Search for the cell housing the specified text and yield its (X, Y) center coordinate. 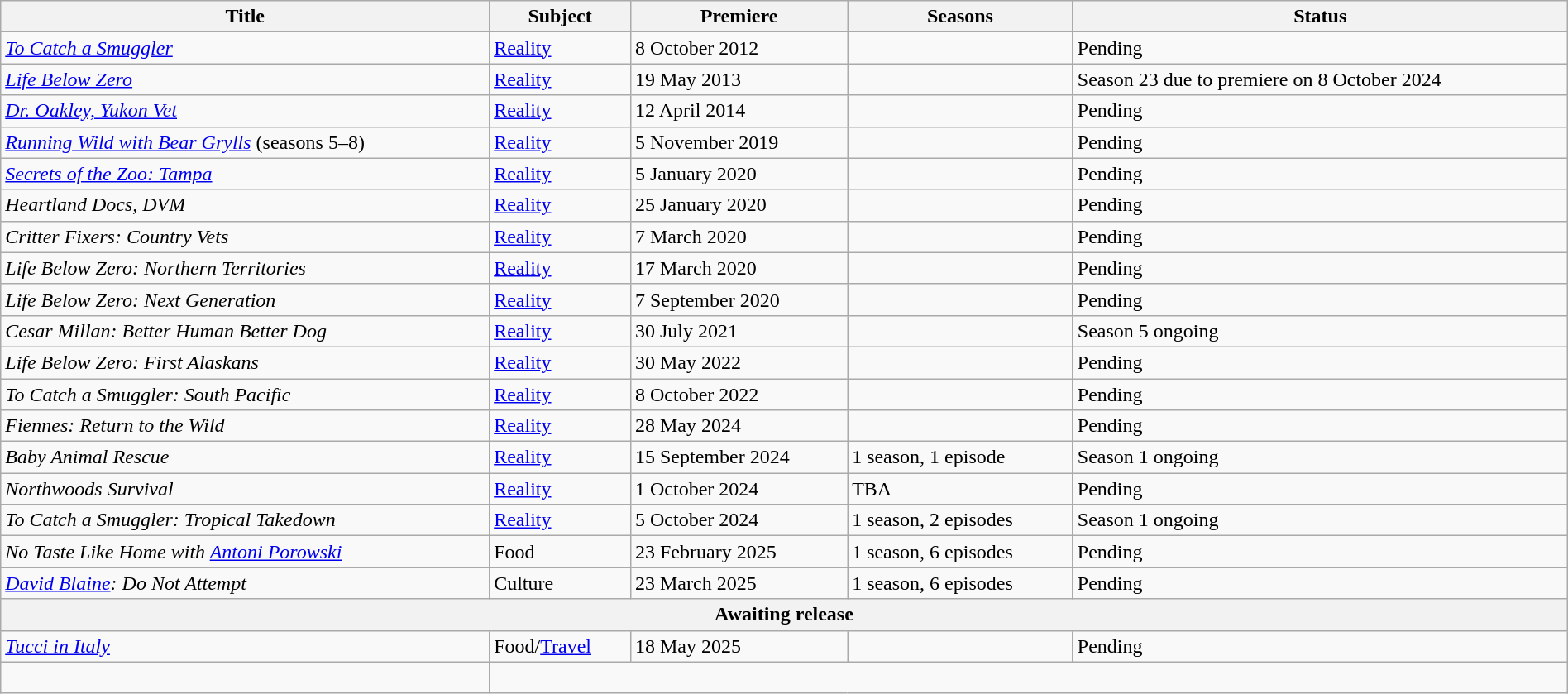
Running Wild with Bear Grylls (seasons 5–8) (245, 142)
5 January 2020 (739, 174)
To Catch a Smuggler (245, 48)
5 November 2019 (739, 142)
30 May 2022 (739, 362)
12 April 2014 (739, 111)
Tucci in Italy (245, 646)
18 May 2025 (739, 646)
23 March 2025 (739, 583)
Subject (561, 17)
Baby Animal Rescue (245, 457)
Life Below Zero: Next Generation (245, 299)
1 season, 1 episode (961, 457)
Fiennes: Return to the Wild (245, 426)
8 October 2012 (739, 48)
25 January 2020 (739, 205)
7 September 2020 (739, 299)
To Catch a Smuggler: South Pacific (245, 395)
Life Below Zero (245, 79)
Season 5 ongoing (1320, 331)
Food (561, 552)
Food/Travel (561, 646)
No Taste Like Home with Antoni Porowski (245, 552)
Seasons (961, 17)
Culture (561, 583)
30 July 2021 (739, 331)
28 May 2024 (739, 426)
To Catch a Smuggler: Tropical Takedown (245, 520)
Status (1320, 17)
23 February 2025 (739, 552)
17 March 2020 (739, 268)
Secrets of the Zoo: Tampa (245, 174)
Life Below Zero: First Alaskans (245, 362)
Northwoods Survival (245, 489)
Season 23 due to premiere on 8 October 2024 (1320, 79)
19 May 2013 (739, 79)
1 season, 2 episodes (961, 520)
Critter Fixers: Country Vets (245, 237)
TBA (961, 489)
David Blaine: Do Not Attempt (245, 583)
15 September 2024 (739, 457)
7 March 2020 (739, 237)
8 October 2022 (739, 395)
Premiere (739, 17)
Cesar Millan: Better Human Better Dog (245, 331)
Heartland Docs, DVM (245, 205)
Awaiting release (784, 615)
1 October 2024 (739, 489)
Title (245, 17)
Life Below Zero: Northern Territories (245, 268)
Dr. Oakley, Yukon Vet (245, 111)
5 October 2024 (739, 520)
